Pinpoint the cell where the given text exists, returning its [X, Y] midpoint coordinate. 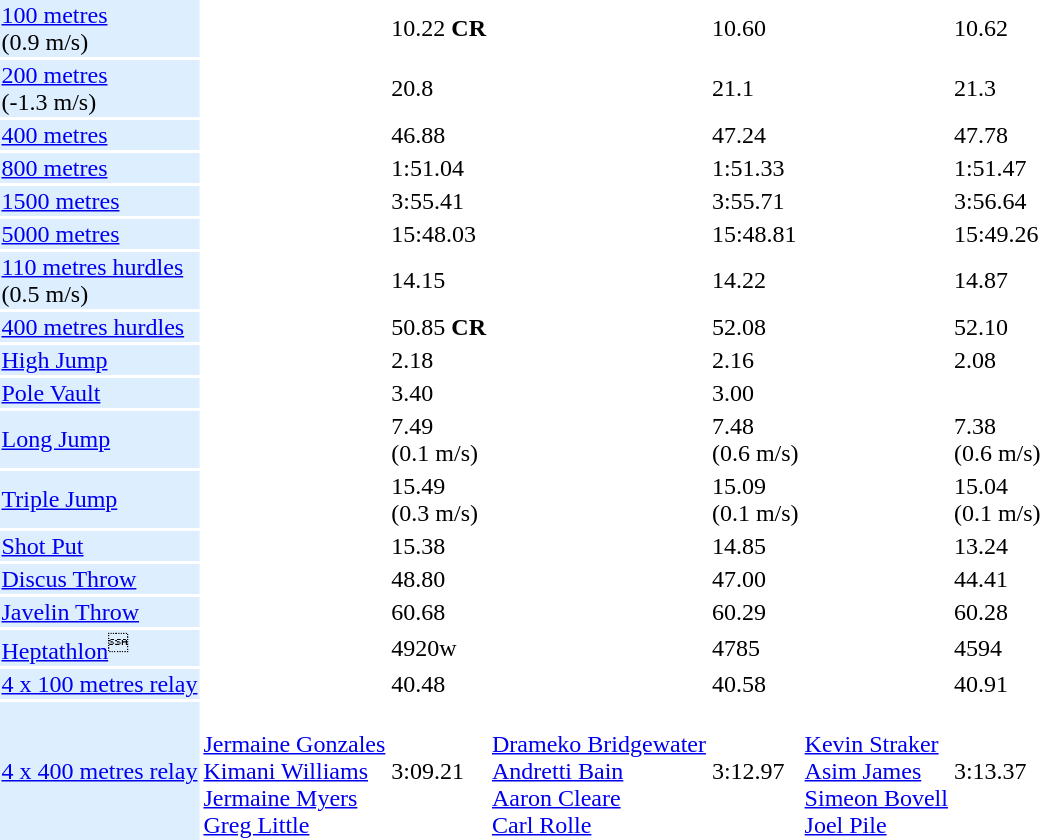
400 metres [100, 135]
3:12.97 [755, 771]
4 x 400 metres relay [100, 771]
High Jump [100, 360]
14.22 [755, 280]
400 metres hurdles [100, 327]
2.16 [755, 360]
50.85 CR [439, 327]
Pole Vault [100, 393]
40.48 [439, 684]
15:48.03 [439, 234]
60.68 [439, 612]
4920w [439, 648]
10.60 [755, 28]
15:48.81 [755, 234]
Kevin Straker Asim James Simeon Bovell Joel Pile [876, 771]
3:55.41 [439, 201]
Javelin Throw [100, 612]
Long Jump [100, 440]
15.09 (0.1 m/s) [755, 500]
Discus Throw [100, 579]
10.22 CR [439, 28]
15.38 [439, 546]
110 metres hurdles (0.5 m/s) [100, 280]
15.49 (0.3 m/s) [439, 500]
200 metres (-1.3 m/s) [100, 88]
4 x 100 metres relay [100, 684]
7.49 (0.1 m/s) [439, 440]
800 metres [100, 168]
14.15 [439, 280]
Drameko Bridgewater Andretti Bain Aaron Cleare Carl Rolle [600, 771]
100 metres (0.9 m/s) [100, 28]
5000 metres [100, 234]
52.08 [755, 327]
3.00 [755, 393]
46.88 [439, 135]
3:55.71 [755, 201]
1500 metres [100, 201]
3.40 [439, 393]
21.1 [755, 88]
14.85 [755, 546]
4785 [755, 648]
Jermaine Gonzales Kimani Williams Jermaine Myers Greg Little [294, 771]
7.48 (0.6 m/s) [755, 440]
1:51.33 [755, 168]
48.80 [439, 579]
3:09.21 [439, 771]
47.24 [755, 135]
20.8 [439, 88]
2.18 [439, 360]
1:51.04 [439, 168]
Shot Put [100, 546]
Heptathlon [100, 648]
Triple Jump [100, 500]
40.58 [755, 684]
47.00 [755, 579]
60.29 [755, 612]
